Search for the cell housing the specified text and yield its (X, Y) center coordinate. 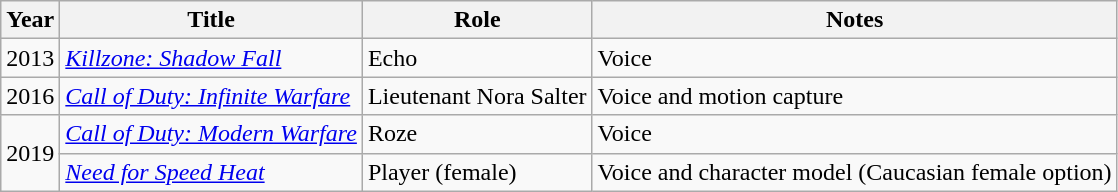
Echo (477, 58)
Killzone: Shadow Fall (212, 58)
Title (212, 20)
Call of Duty: Modern Warfare (212, 134)
Call of Duty: Infinite Warfare (212, 96)
Lieutenant Nora Salter (477, 96)
Notes (854, 20)
Roze (477, 134)
2019 (30, 153)
Player (female) (477, 172)
Year (30, 20)
Voice and motion capture (854, 96)
Voice and character model (Caucasian female option) (854, 172)
2016 (30, 96)
Need for Speed Heat (212, 172)
Role (477, 20)
2013 (30, 58)
